Detect which cell encompasses the target text, then output its (X, Y) center coordinate. 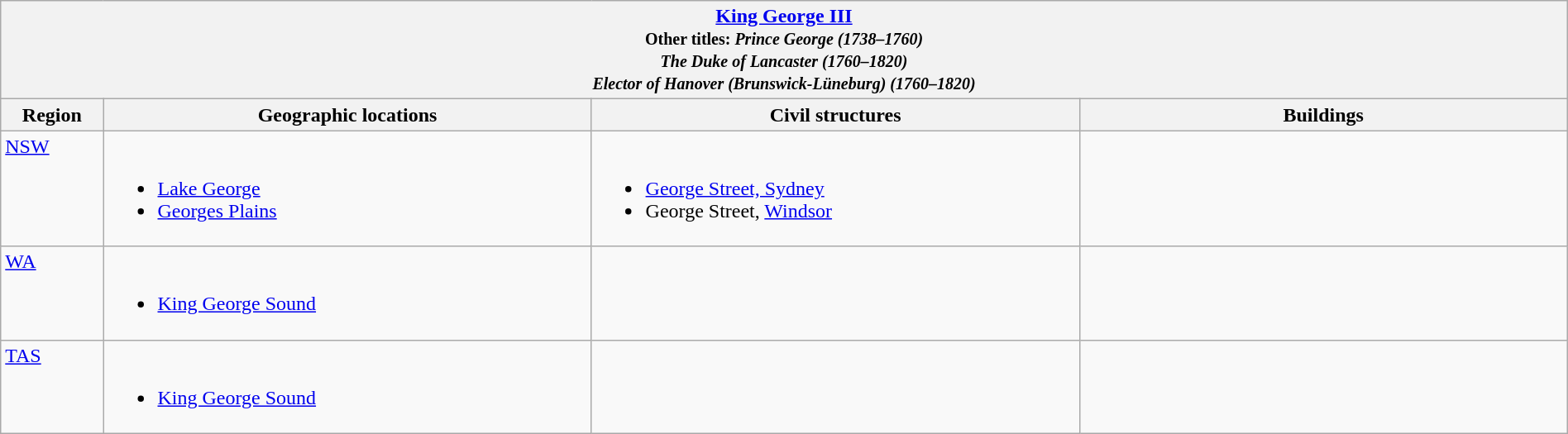
George Street, SydneyGeorge Street, Windsor (835, 188)
Region (52, 115)
NSW (52, 188)
Buildings (1323, 115)
WA (52, 293)
TAS (52, 387)
Civil structures (835, 115)
King George IIIOther titles: Prince George (1738–1760)The Duke of Lancaster (1760–1820)Elector of Hanover (Brunswick-Lüneburg) (1760–1820) (784, 50)
Lake GeorgeGeorges Plains (347, 188)
Geographic locations (347, 115)
